Determine the (x, y) coordinate at the center of the cell enclosing the given text.  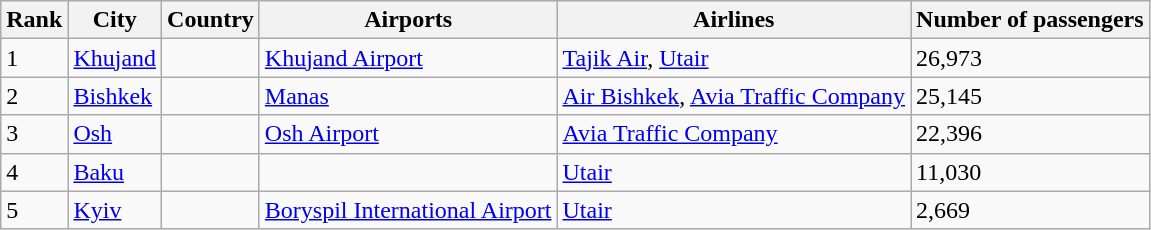
City (115, 20)
Rank (34, 20)
Khujand (115, 58)
5 (34, 210)
Tajik Air, Utair (734, 58)
4 (34, 172)
Country (211, 20)
3 (34, 134)
Number of passengers (1030, 20)
Air Bishkek, Avia Traffic Company (734, 96)
26,973 (1030, 58)
Airlines (734, 20)
Kyiv (115, 210)
Manas (408, 96)
Osh Airport (408, 134)
Osh (115, 134)
Airports (408, 20)
Bishkek (115, 96)
Khujand Airport (408, 58)
2 (34, 96)
25,145 (1030, 96)
22,396 (1030, 134)
11,030 (1030, 172)
Baku (115, 172)
Avia Traffic Company (734, 134)
Boryspil International Airport (408, 210)
1 (34, 58)
2,669 (1030, 210)
